Scan for the cell matching the given text and deliver its (X, Y) coordinate at center. 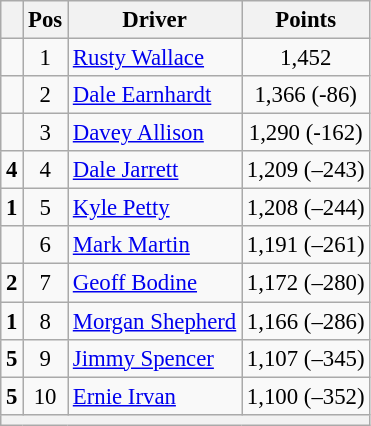
Kyle Petty (155, 208)
10 (46, 396)
1,100 (–352) (306, 396)
9 (46, 358)
3 (46, 133)
6 (46, 245)
Pos (46, 20)
1,172 (–280) (306, 283)
Dale Earnhardt (155, 95)
Ernie Irvan (155, 396)
1,209 (–243) (306, 170)
1,208 (–244) (306, 208)
Rusty Wallace (155, 58)
Points (306, 20)
1,290 (-162) (306, 133)
7 (46, 283)
Mark Martin (155, 245)
Driver (155, 20)
Dale Jarrett (155, 170)
1,107 (–345) (306, 358)
8 (46, 321)
1,452 (306, 58)
1,366 (-86) (306, 95)
1,166 (–286) (306, 321)
Morgan Shepherd (155, 321)
Davey Allison (155, 133)
1,191 (–261) (306, 245)
Jimmy Spencer (155, 358)
Geoff Bodine (155, 283)
